Search for the cell housing the specified text and yield its [X, Y] center coordinate. 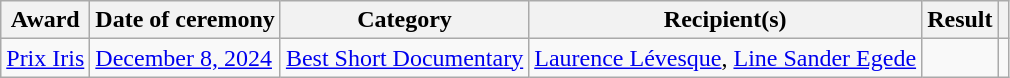
Best Short Documentary [404, 58]
Date of ceremony [186, 20]
Recipient(s) [726, 20]
Result [960, 20]
Laurence Lévesque, Line Sander Egede [726, 58]
December 8, 2024 [186, 58]
Award [46, 20]
Category [404, 20]
Prix Iris [46, 58]
